Identify which cell holds the provided text, then report its (x, y) central coordinate. 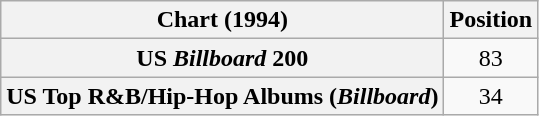
34 (491, 96)
US Top R&B/Hip-Hop Albums (Billboard) (222, 96)
US Billboard 200 (222, 58)
83 (491, 58)
Position (491, 20)
Chart (1994) (222, 20)
